Detect which cell encompasses the target text, then output its [x, y] center coordinate. 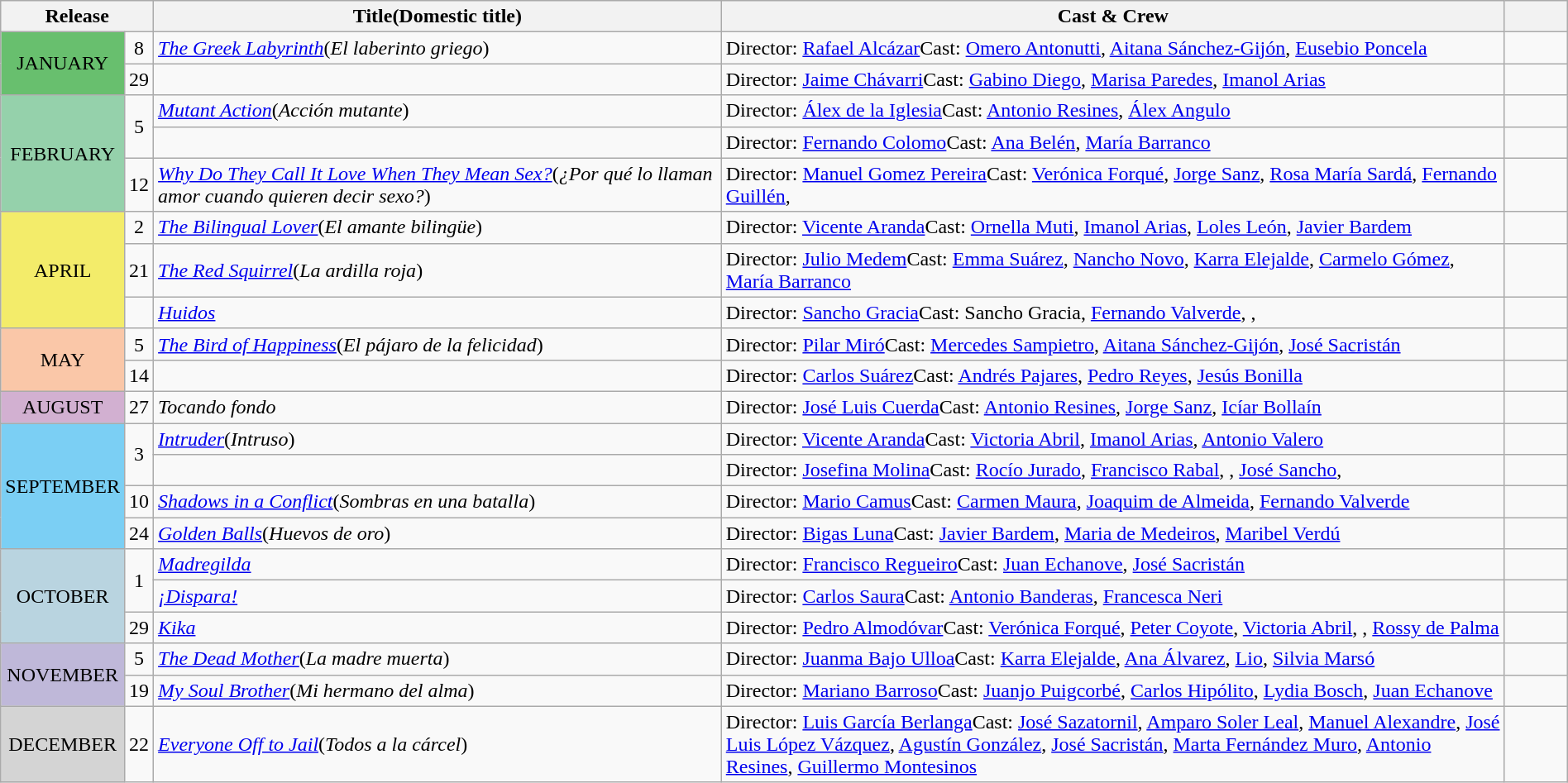
Director: Pilar MiróCast: Mercedes Sampietro, Aitana Sánchez-Gijón, José Sacristán [1113, 344]
The Red Squirrel(La ardilla roja) [438, 270]
Director: Pedro AlmodóvarCast: Verónica Forqué, Peter Coyote, Victoria Abril, , Rossy de Palma [1113, 628]
Kika [438, 628]
Director: Álex de la IglesiaCast: Antonio Resines, Álex Angulo [1113, 111]
24 [139, 533]
Huidos [438, 313]
Cast & Crew [1113, 17]
1 [139, 580]
The Greek Labyrinth(El laberinto griego) [438, 48]
Director: Mariano BarrosoCast: Juanjo Puigcorbé, Carlos Hipólito, Lydia Bosch, Juan Echanove [1113, 690]
2 [139, 227]
JANUARY [63, 64]
Director: Vicente ArandaCast: Victoria Abril, Imanol Arias, Antonio Valero [1113, 439]
Director: Carlos SuárezCast: Andrés Pajares, Pedro Reyes, Jesús Bonilla [1113, 375]
Director: Vicente ArandaCast: Ornella Muti, Imanol Arias, Loles León, Javier Bardem [1113, 227]
21 [139, 270]
APRIL [63, 270]
MAY [63, 360]
SEPTEMBER [63, 486]
Director: José Luis CuerdaCast: Antonio Resines, Jorge Sanz, Icíar Bollaín [1113, 407]
Mutant Action(Acción mutante) [438, 111]
AUGUST [63, 407]
22 [139, 744]
Director: Fernando ColomoCast: Ana Belén, María Barranco [1113, 142]
OCTOBER [63, 596]
27 [139, 407]
3 [139, 455]
Director: Mario CamusCast: Carmen Maura, Joaquim de Almeida, Fernando Valverde [1113, 502]
Director: Juanma Bajo UlloaCast: Karra Elejalde, Ana Álvarez, Lio, Silvia Marsó [1113, 659]
Director: Francisco RegueiroCast: Juan Echanove, José Sacristán [1113, 565]
8 [139, 48]
Director: Sancho GraciaCast: Sancho Gracia, Fernando Valverde, , [1113, 313]
Director: Carlos SauraCast: Antonio Banderas, Francesca Neri [1113, 596]
Director: Manuel Gomez PereiraCast: Verónica Forqué, Jorge Sanz, Rosa María Sardá, Fernando Guillén, [1113, 185]
Tocando fondo [438, 407]
Title(Domestic title) [438, 17]
Director: Julio MedemCast: Emma Suárez, Nancho Novo, Karra Elejalde, Carmelo Gómez, María Barranco [1113, 270]
14 [139, 375]
The Dead Mother(La madre muerta) [438, 659]
DECEMBER [63, 744]
FEBRUARY [63, 154]
My Soul Brother(Mi hermano del alma) [438, 690]
Director: Rafael AlcázarCast: Omero Antonutti, Aitana Sánchez-Gijón, Eusebio Poncela [1113, 48]
¡Dispara! [438, 596]
Release [78, 17]
10 [139, 502]
12 [139, 185]
Director: Bigas LunaCast: Javier Bardem, Maria de Medeiros, Maribel Verdú [1113, 533]
Shadows in a Conflict(Sombras en una batalla) [438, 502]
Intruder(Intruso) [438, 439]
The Bird of Happiness(El pájaro de la felicidad) [438, 344]
Madregilda [438, 565]
Everyone Off to Jail(Todos a la cárcel) [438, 744]
Director: Jaime ChávarriCast: Gabino Diego, Marisa Paredes, Imanol Arias [1113, 79]
NOVEMBER [63, 675]
Director: Josefina MolinaCast: Rocío Jurado, Francisco Rabal, , José Sancho, [1113, 470]
19 [139, 690]
Why Do They Call It Love When They Mean Sex?(¿Por qué lo llaman amor cuando quieren decir sexo?) [438, 185]
Golden Balls(Huevos de oro) [438, 533]
The Bilingual Lover(El amante bilingüe) [438, 227]
